From the cell containing the given text, extract its center point as (X, Y) coordinate. 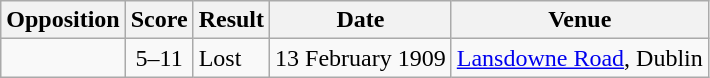
Lansdowne Road, Dublin (580, 58)
Result (231, 20)
Venue (580, 20)
Lost (231, 58)
Date (361, 20)
Score (159, 20)
5–11 (159, 58)
13 February 1909 (361, 58)
Opposition (63, 20)
